Determine the [x, y] coordinate at the center of the cell enclosing the given text.  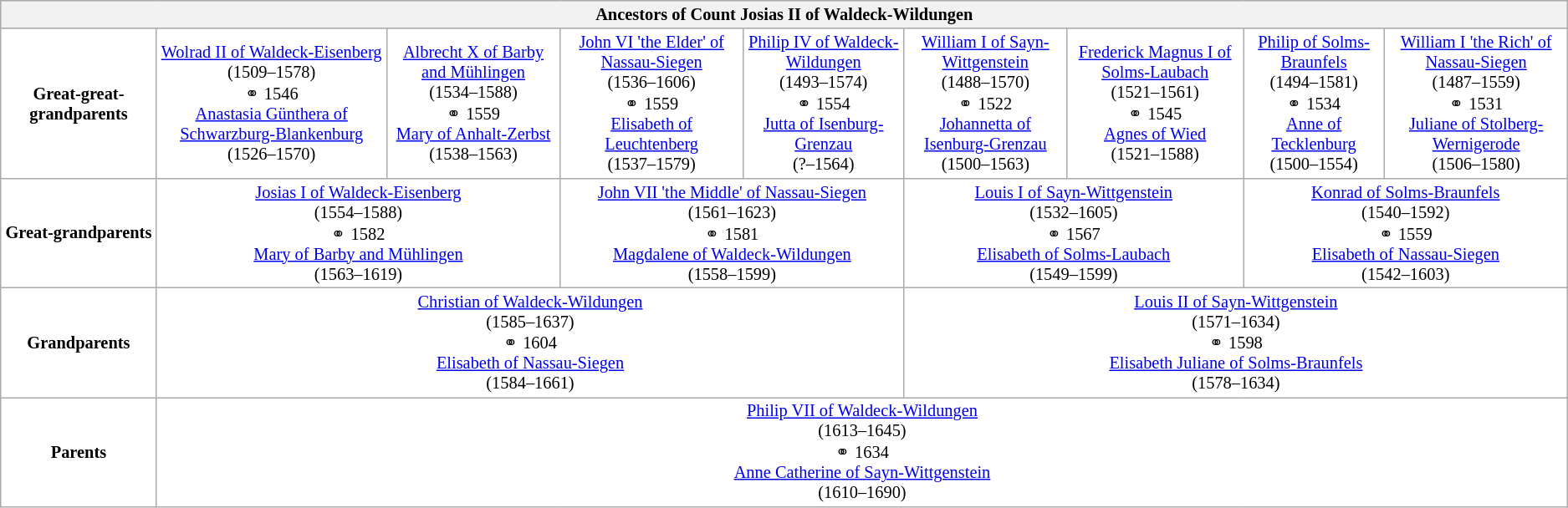
Great-grandparents [79, 232]
Albrecht X of Barby and Mühlingen(1534–1588)⚭ 1559Mary of Anhalt-Zerbst(1538–1563) [473, 104]
Frederick Magnus I of Solms-Laubach(1521–1561)⚭ 1545Agnes of Wied(1521–1588) [1156, 104]
Wolrad II of Waldeck-Eisenberg(1509–1578)⚭ 1546Anastasia Günthera of Schwarzburg-Blankenburg(1526–1570) [271, 104]
Philip VII of Waldeck-Wildungen(1613–1645)⚭ 1634Anne Catherine of Sayn-Wittgenstein(1610–1690) [862, 451]
Philip of Solms-Braunfels(1494–1581)⚭ 1534Anne of Tecklenburg(1500–1554) [1315, 104]
William I of Sayn-Wittgenstein(1488–1570)⚭ 1522Johannetta of Isenburg-Grenzau(1500–1563) [985, 104]
Philip IV of Waldeck-Wildungen(1493–1574)⚭ 1554Jutta of Isenburg-Grenzau(?–1564) [824, 104]
Josias I of Waldeck-Eisenberg(1554–1588)⚭ 1582Mary of Barby and Mühlingen(1563–1619) [358, 232]
Ancestors of Count Josias II of Waldeck-Wildungen [784, 14]
John VII 'the Middle' of Nassau-Siegen(1561–1623)⚭ 1581Magdalene of Waldeck-Wildungen(1558–1599) [733, 232]
Louis II of Sayn-Wittgenstein(1571–1634)⚭ 1598Elisabeth Juliane of Solms-Braunfels(1578–1634) [1236, 343]
Great-great-grandparents [79, 104]
William I 'the Rich' of Nassau-Siegen(1487–1559)⚭ 1531Juliane of Stolberg-Wernigerode(1506–1580) [1475, 104]
John VI 'the Elder' of Nassau-Siegen(1536–1606)⚭ 1559Elisabeth of Leuchtenberg(1537–1579) [652, 104]
Konrad of Solms-Braunfels(1540–1592)⚭ 1559Elisabeth of Nassau-Siegen(1542–1603) [1406, 232]
Louis I of Sayn-Wittgenstein(1532–1605)⚭ 1567Elisabeth of Solms-Laubach(1549–1599) [1074, 232]
Grandparents [79, 343]
Christian of Waldeck-Wildungen(1585–1637)⚭ 1604Elisabeth of Nassau-Siegen(1584–1661) [530, 343]
Parents [79, 451]
